Provide the [x, y] coordinate of the cell's center where the given text is located.  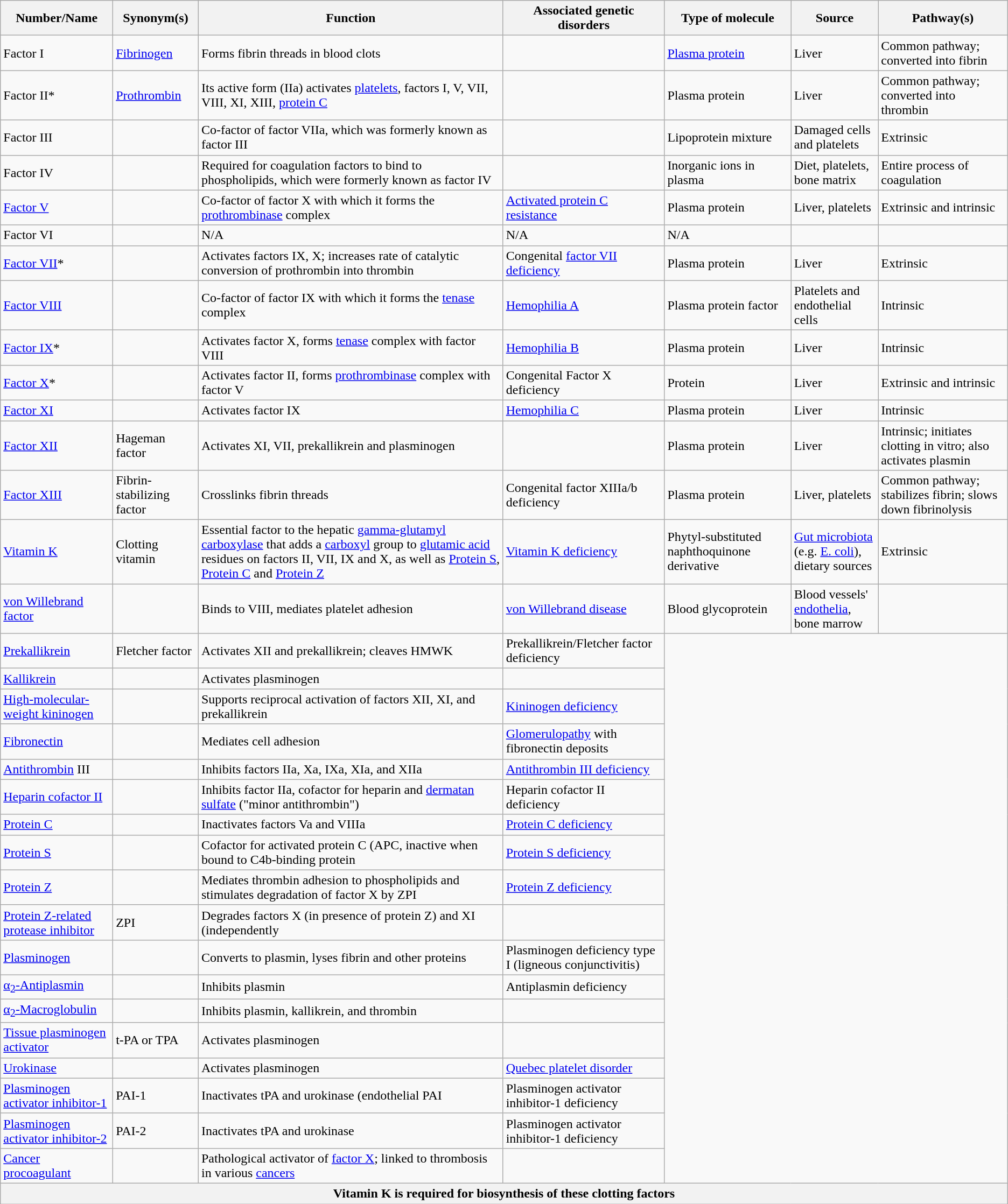
Antithrombin III [57, 769]
Clotting vitamin [156, 552]
Degrades factors X (in presence of protein Z) and XI (independently [351, 923]
Activates XI, VII, prekallikrein and plasminogen [351, 446]
Activates factor II, forms prothrombinase complex with factor V [351, 382]
Factor II* [57, 95]
Plasminogen activator inhibitor-1 [57, 1096]
Platelets and endothelial cells [835, 305]
Associated genetic disorders [584, 18]
Inhibits factors IIa, Xa, IXa, XIa, and XIIa [351, 769]
von Willebrand disease [584, 609]
Cofactor for activated protein C (APC, inactive when bound to C4b-binding protein [351, 853]
Activates factor X, forms tenase complex with factor VIII [351, 348]
Its active form (IIa) activates platelets, factors I, V, VII, VIII, XI, XIII, protein C [351, 95]
Kininogen deficiency [584, 706]
Vitamin K deficiency [584, 552]
Inactivates tPA and urokinase [351, 1130]
Plasminogen deficiency type I (ligneous conjunctivitis) [584, 957]
Plasminogen [57, 957]
Co-factor of factor X with which it forms the prothrombinase complex [351, 208]
Gut microbiota(e.g. E. coli),dietary sources [835, 552]
Converts to plasmin, lyses fibrin and other proteins [351, 957]
Cancer procoagulant [57, 1166]
Factor VIII [57, 305]
Blood vessels' endothelia, bone marrow [835, 609]
Source [835, 18]
Mediates thrombin adhesion to phospholipids and stimulates degradation of factor X by ZPI [351, 887]
Binds to VIII, mediates platelet adhesion [351, 609]
Damaged cells and platelets [835, 138]
Hageman factor [156, 446]
Forms fibrin threads in blood clots [351, 53]
Intrinsic; initiates clotting in vitro; also activates plasmin [943, 446]
Factor VII* [57, 263]
Protein C deficiency [584, 825]
Factor I [57, 53]
Factor X* [57, 382]
Inactivates factors Va and VIIIa [351, 825]
Factor IV [57, 172]
Type of molecule [728, 18]
Common pathway; converted into fibrin [943, 53]
Inhibits plasmin, kallikrein, and thrombin [351, 1011]
Activates factor IX [351, 410]
von Willebrand factor [57, 609]
Entire process of coagulation [943, 172]
Plasma protein factor [728, 305]
Pathological activator of factor X; linked to thrombosis in various cancers [351, 1166]
Mediates cell adhesion [351, 742]
Co-factor of factor VIIa, which was formerly known as factor III [351, 138]
PAI-2 [156, 1130]
Antithrombin III deficiency [584, 769]
Pathway(s) [943, 18]
Co-factor of factor IX with which it forms the tenase complex [351, 305]
Inactivates tPA and urokinase (endothelial PAI [351, 1096]
Kallikrein [57, 679]
Factor IX* [57, 348]
Factor XI [57, 410]
Tissue plasminogen activator [57, 1040]
Heparin cofactor II deficiency [584, 797]
Synonym(s) [156, 18]
Common pathway; stabilizes fibrin; slows down fibrinolysis [943, 495]
Phytyl-substituted naphthoquinone derivative [728, 552]
Prothrombin [156, 95]
α2-Antiplasmin [57, 987]
Plasminogen activator inhibitor-2 [57, 1130]
Protein C [57, 825]
Factor V [57, 208]
Factor XII [57, 446]
Inorganic ions in plasma [728, 172]
Quebec platelet disorder [584, 1068]
Common pathway; converted into thrombin [943, 95]
Antiplasmin deficiency [584, 987]
Hemophilia B [584, 348]
Required for coagulation factors to bind to phospholipids, which were formerly known as factor IV [351, 172]
Factor VI [57, 235]
Activates XII and prekallikrein; cleaves HMWK [351, 651]
Fibrinogen [156, 53]
Crosslinks fibrin threads [351, 495]
Blood glycoprotein [728, 609]
Vitamin K is required for biosynthesis of these clotting factors [504, 1193]
Hemophilia C [584, 410]
Hemophilia A [584, 305]
Activated protein C resistance [584, 208]
Number/Name [57, 18]
Vitamin K [57, 552]
Inhibits factor IIa, cofactor for heparin and dermatan sulfate ("minor antithrombin") [351, 797]
t-PA or TPA [156, 1040]
High-molecular-weight kininogen [57, 706]
Protein S deficiency [584, 853]
Activates factors IX, X; increases rate of catalytic conversion of prothrombin into thrombin [351, 263]
ZPI [156, 923]
Diet, platelets, bone matrix [835, 172]
Supports reciprocal activation of factors XII, XI, and prekallikrein [351, 706]
Fibronectin [57, 742]
Protein [728, 382]
Congenital factor XIIIa/b deficiency [584, 495]
Fibrin-stabilizing factor [156, 495]
Glomerulopathy with fibronectin deposits [584, 742]
Function [351, 18]
Prekallikrein [57, 651]
Congenital Factor X deficiency [584, 382]
α2-Macroglobulin [57, 1011]
Urokinase [57, 1068]
Heparin cofactor II [57, 797]
Protein Z [57, 887]
Protein Z-related protease inhibitor [57, 923]
PAI-1 [156, 1096]
Factor XIII [57, 495]
Congenital factor VII deficiency [584, 263]
Fletcher factor [156, 651]
Lipoprotein mixture [728, 138]
Factor III [57, 138]
Inhibits plasmin [351, 987]
Prekallikrein/Fletcher factor deficiency [584, 651]
Protein S [57, 853]
Protein Z deficiency [584, 887]
